Detect which cell encompasses the target text, then output its (x, y) center coordinate. 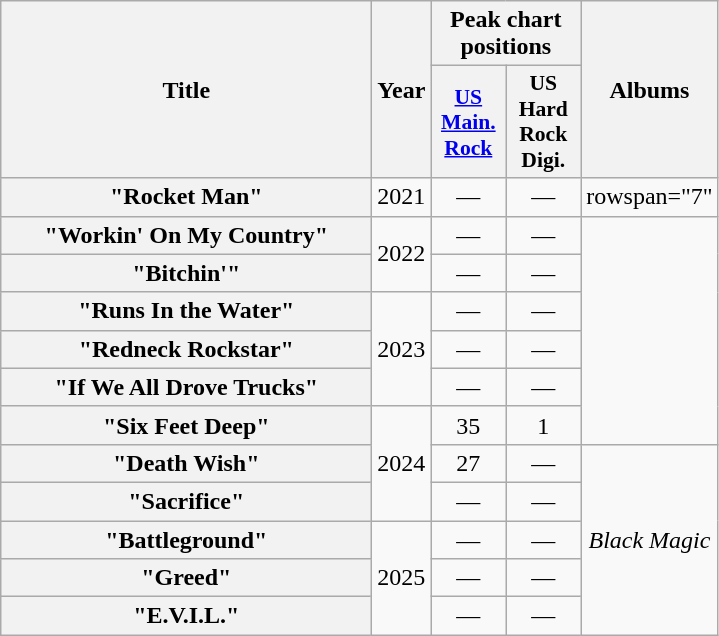
2021 (402, 197)
"Rocket Man" (186, 197)
27 (468, 463)
Title (186, 90)
"Workin' On My Country" (186, 235)
"Sacrifice" (186, 501)
1 (544, 425)
Peak chart positions (506, 34)
2024 (402, 463)
"Battleground" (186, 539)
"Redneck Rockstar" (186, 349)
USMain.Rock (468, 122)
"Runs In the Water" (186, 311)
rowspan="7" (650, 197)
"Death Wish" (186, 463)
2023 (402, 349)
"Greed" (186, 578)
"Bitchin'" (186, 273)
"E.V.I.L." (186, 616)
2025 (402, 577)
"Six Feet Deep" (186, 425)
Albums (650, 90)
Year (402, 90)
2022 (402, 254)
"If We All Drove Trucks" (186, 387)
35 (468, 425)
US Hard Rock Digi. (544, 122)
Black Magic (650, 539)
